Locate the cell with the specified text and output its [x, y] center coordinate. 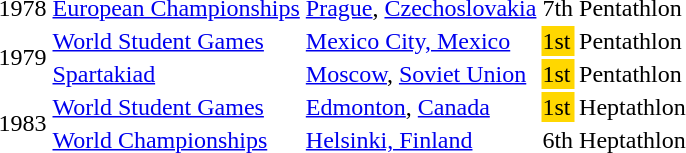
Moscow, Soviet Union [421, 74]
Spartakiad [176, 74]
Mexico City, Mexico [421, 41]
Edmonton, Canada [421, 107]
